Extract the (x, y) coordinate from the center of the cell holding the provided text.  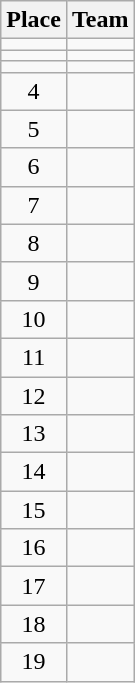
9 (34, 281)
14 (34, 472)
17 (34, 586)
7 (34, 205)
15 (34, 510)
13 (34, 434)
19 (34, 662)
18 (34, 624)
6 (34, 167)
16 (34, 548)
8 (34, 243)
5 (34, 129)
12 (34, 395)
Place (34, 20)
11 (34, 357)
Team (100, 20)
10 (34, 319)
4 (34, 91)
